Locate the cell with the specified text and output its (x, y) center coordinate. 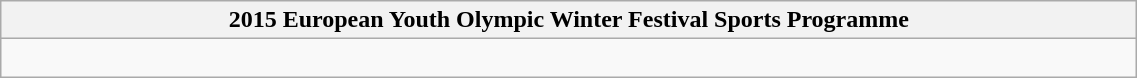
2015 European Youth Olympic Winter Festival Sports Programme (569, 20)
